Find where the given text appears and provide that cell's center as (x, y) coordinate. 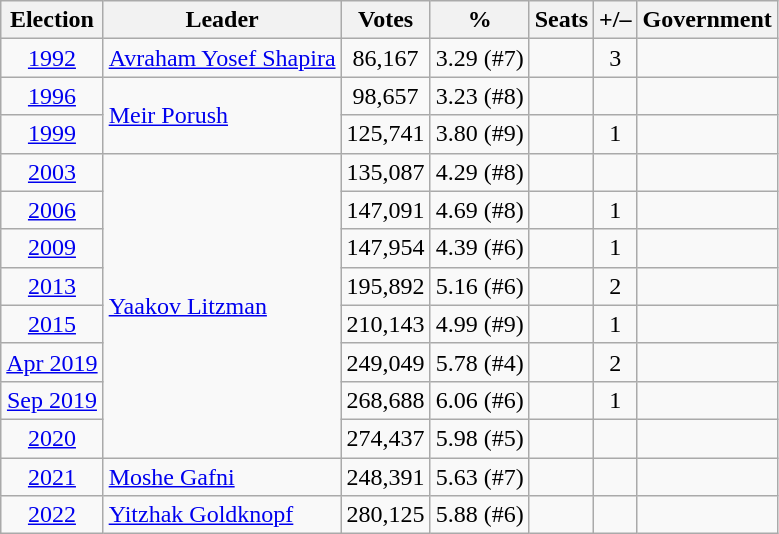
147,954 (386, 248)
Yitzhak Goldknopf (222, 515)
4.29 (#8) (480, 172)
Moshe Gafni (222, 477)
2013 (52, 286)
Sep 2019 (52, 400)
1999 (52, 134)
98,657 (386, 96)
249,049 (386, 362)
86,167 (386, 58)
5.63 (#7) (480, 477)
2006 (52, 210)
5.88 (#6) (480, 515)
2003 (52, 172)
195,892 (386, 286)
Leader (222, 20)
Seats (561, 20)
274,437 (386, 438)
1992 (52, 58)
2015 (52, 324)
147,091 (386, 210)
Apr 2019 (52, 362)
Meir Porush (222, 115)
Avraham Yosef Shapira (222, 58)
2022 (52, 515)
Votes (386, 20)
1996 (52, 96)
5.98 (#5) (480, 438)
2021 (52, 477)
4.99 (#9) (480, 324)
% (480, 20)
3.80 (#9) (480, 134)
3 (616, 58)
210,143 (386, 324)
Election (52, 20)
280,125 (386, 515)
4.39 (#6) (480, 248)
4.69 (#8) (480, 210)
5.16 (#6) (480, 286)
135,087 (386, 172)
3.29 (#7) (480, 58)
6.06 (#6) (480, 400)
3.23 (#8) (480, 96)
2020 (52, 438)
5.78 (#4) (480, 362)
125,741 (386, 134)
2009 (52, 248)
248,391 (386, 477)
268,688 (386, 400)
+/– (616, 20)
Yaakov Litzman (222, 305)
Government (707, 20)
